Detect which cell encompasses the target text, then output its (x, y) center coordinate. 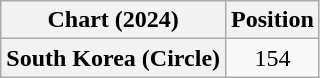
South Korea (Circle) (114, 58)
154 (273, 58)
Chart (2024) (114, 20)
Position (273, 20)
